Return (X, Y) of the center of cell containing provided text 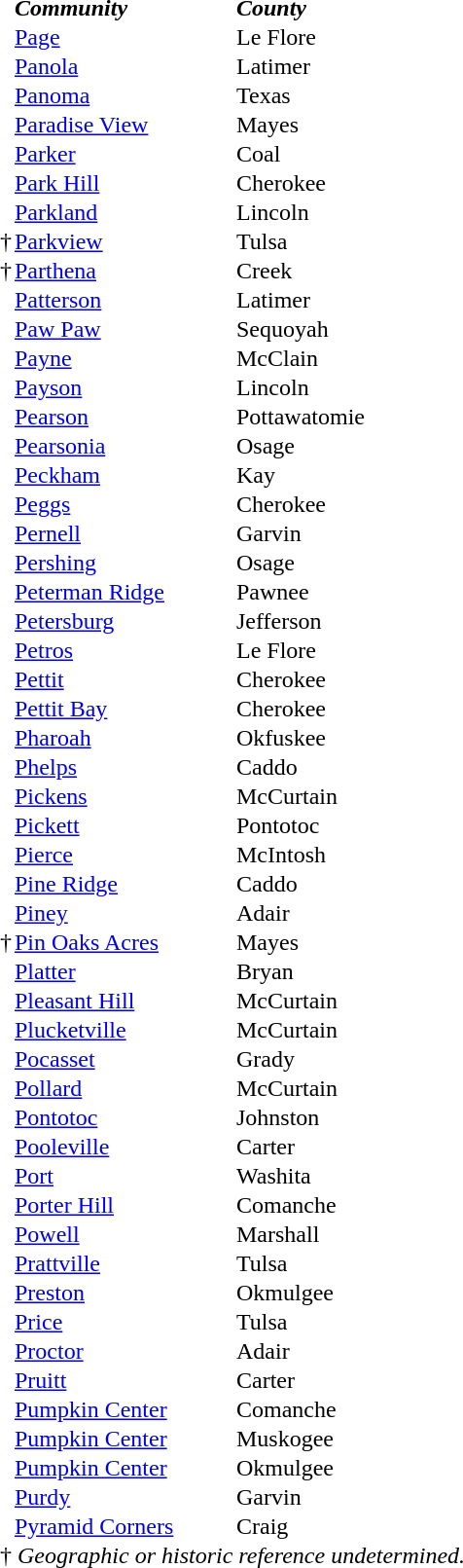
Coal (309, 154)
Bryan (309, 971)
Peckham (125, 475)
Pin Oaks Acres (125, 942)
Grady (309, 1059)
Pierce (125, 855)
Payson (125, 387)
Pruitt (125, 1380)
Pottawatomie (309, 417)
Porter Hill (125, 1205)
Pine Ridge (125, 884)
Platter (125, 971)
Pickens (125, 796)
Pearsonia (125, 446)
Pearson (125, 417)
Page (125, 37)
Pernell (125, 533)
Muskogee (309, 1439)
Paradise View (125, 125)
Prattville (125, 1263)
Pocasset (125, 1059)
McClain (309, 358)
Parthena (125, 271)
Payne (125, 358)
Creek (309, 271)
Peterman Ridge (125, 592)
Pyramid Corners (125, 1526)
Port (125, 1176)
Phelps (125, 767)
Powell (125, 1234)
Proctor (125, 1351)
Craig (309, 1526)
Kay (309, 475)
Pawnee (309, 592)
Park Hill (125, 183)
Pharoah (125, 738)
Washita (309, 1176)
Purdy (125, 1497)
Okfuskee (309, 738)
Piney (125, 913)
Petersburg (125, 621)
Pickett (125, 825)
Pooleville (125, 1147)
Preston (125, 1293)
Sequoyah (309, 329)
Pettit Bay (125, 709)
Paw Paw (125, 329)
Pettit (125, 679)
McIntosh (309, 855)
Jefferson (309, 621)
Patterson (125, 300)
Pollard (125, 1088)
Panola (125, 66)
Texas (309, 95)
Plucketville (125, 1030)
Pershing (125, 563)
Johnston (309, 1117)
Peggs (125, 504)
Marshall (309, 1234)
Parker (125, 154)
Parkland (125, 212)
Parkview (125, 241)
Pleasant Hill (125, 1001)
Petros (125, 650)
Panoma (125, 95)
Price (125, 1322)
